Capture the cell that displays the provided text and extract its (x, y) central coordinate. 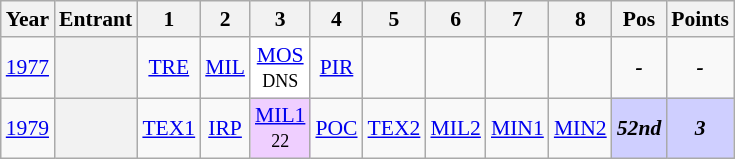
TRE (168, 68)
TEX2 (394, 128)
POC (336, 128)
5 (394, 19)
7 (518, 19)
MIN2 (580, 128)
52nd (640, 128)
2 (225, 19)
Entrant (96, 19)
1977 (28, 68)
PIR (336, 68)
Year (28, 19)
MIN1 (518, 128)
Pos (640, 19)
IRP (225, 128)
MIL (225, 68)
1 (168, 19)
4 (336, 19)
Points (700, 19)
MIL122 (280, 128)
1979 (28, 128)
MIL2 (455, 128)
8 (580, 19)
6 (455, 19)
MOSDNS (280, 68)
TEX1 (168, 128)
